Return (x, y) of the center of cell containing provided text 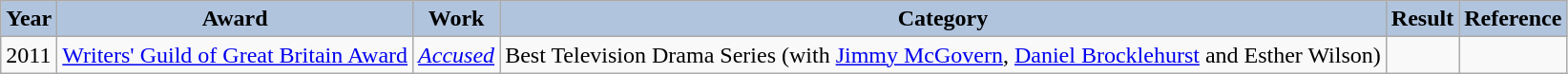
Result (1422, 19)
Writers' Guild of Great Britain Award (235, 55)
Reference (1514, 19)
Year (29, 19)
Award (235, 19)
2011 (29, 55)
Best Television Drama Series (with Jimmy McGovern, Daniel Brocklehurst and Esther Wilson) (943, 55)
Work (456, 19)
Accused (456, 55)
Category (943, 19)
